Scan for the cell matching the given text and deliver its [x, y] coordinate at center. 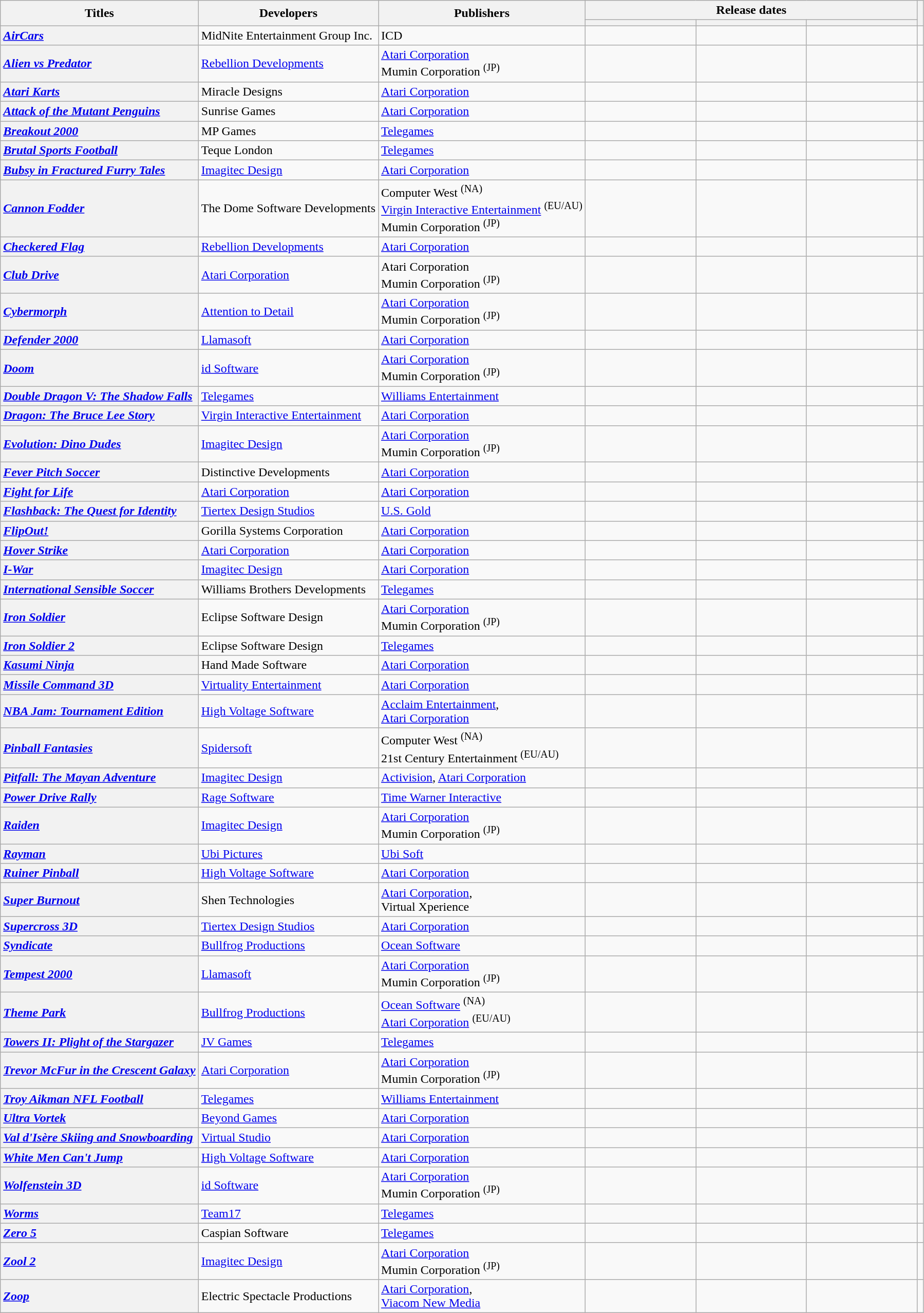
Dragon: The Bruce Lee Story [100, 416]
Release dates [751, 10]
Gorilla Systems Corporation [288, 531]
Acclaim Entertainment,Atari Corporation [482, 711]
Zool 2 [100, 1261]
Doom [100, 368]
Developers [288, 13]
MidNite Entertainment Group Inc. [288, 35]
Defender 2000 [100, 340]
JV Games [288, 1042]
The Dome Software Developments [288, 209]
Ubi Soft [482, 854]
Tempest 2000 [100, 974]
Activision, Atari Corporation [482, 778]
Pinball Fantasies [100, 748]
Wolfenstein 3D [100, 1186]
Time Warner Interactive [482, 797]
Kasumi Ninja [100, 665]
Atari Corporation,Viacom New Media [482, 1297]
U.S. Gold [482, 511]
Fight for Life [100, 492]
Syndicate [100, 946]
Super Burnout [100, 900]
Ubi Pictures [288, 854]
Supercross 3D [100, 926]
Breakout 2000 [100, 131]
International Sensible Soccer [100, 589]
Spidersoft [288, 748]
Worms [100, 1213]
Computer West (NA)Virgin Interactive Entertainment (EU/AU)Mumin Corporation (JP) [482, 209]
Club Drive [100, 275]
Fever Pitch Soccer [100, 472]
MP Games [288, 131]
Missile Command 3D [100, 685]
Theme Park [100, 1012]
Evolution: Dino Dudes [100, 444]
Zoop [100, 1297]
Caspian Software [288, 1233]
Hover Strike [100, 550]
Teque London [288, 151]
Attack of the Mutant Penguins [100, 111]
Ocean Software (NA)Atari Corporation (EU/AU) [482, 1012]
Williams Brothers Developments [288, 589]
Checkered Flag [100, 247]
Distinctive Developments [288, 472]
Sunrise Games [288, 111]
Virgin Interactive Entertainment [288, 416]
FlipOut! [100, 531]
Pitfall: The Mayan Adventure [100, 778]
Attention to Detail [288, 312]
ICD [482, 35]
Titles [100, 13]
Brutal Sports Football [100, 151]
Power Drive Rally [100, 797]
Rayman [100, 854]
NBA Jam: Tournament Edition [100, 711]
Beyond Games [288, 1118]
Iron Soldier 2 [100, 646]
Atari Karts [100, 91]
Ocean Software [482, 946]
Rage Software [288, 797]
Ruiner Pinball [100, 873]
White Men Can't Jump [100, 1157]
I-War [100, 570]
Miracle Designs [288, 91]
Computer West (NA)21st Century Entertainment (EU/AU) [482, 748]
Shen Technologies [288, 900]
Towers II: Plight of the Stargazer [100, 1042]
Hand Made Software [288, 665]
Flashback: The Quest for Identity [100, 511]
Ultra Vortek [100, 1118]
Electric Spectacle Productions [288, 1297]
Troy Aikman NFL Football [100, 1098]
Raiden [100, 826]
Virtuality Entertainment [288, 685]
Zero 5 [100, 1233]
Double Dragon V: The Shadow Falls [100, 396]
Cybermorph [100, 312]
Bubsy in Fractured Furry Tales [100, 170]
Atari Corporation,Virtual Xperience [482, 900]
Virtual Studio [288, 1137]
Trevor McFur in the Crescent Galaxy [100, 1071]
Cannon Fodder [100, 209]
Val d'Isère Skiing and Snowboarding [100, 1137]
Team17 [288, 1213]
Iron Soldier [100, 617]
Alien vs Predator [100, 64]
AirCars [100, 35]
Publishers [482, 13]
